Return [X, Y] of the center of cell containing provided text 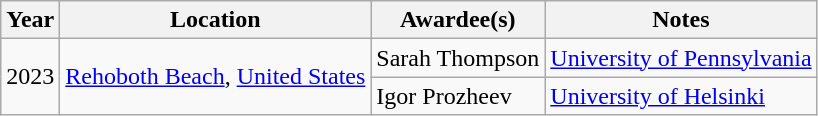
Sarah Thompson [458, 58]
Location [216, 20]
Year [30, 20]
University of Pennsylvania [681, 58]
Rehoboth Beach, United States [216, 77]
Awardee(s) [458, 20]
University of Helsinki [681, 96]
2023 [30, 77]
Notes [681, 20]
Igor Prozheev [458, 96]
